Output the [X, Y] coordinate of the center of the cell containing the given text.  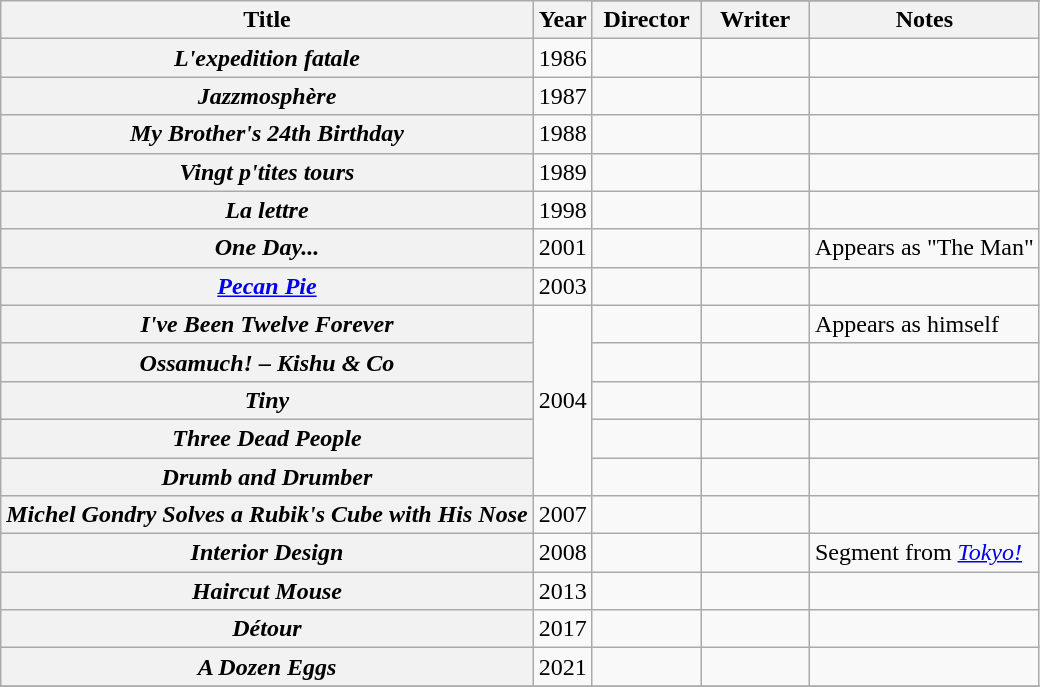
La lettre [267, 210]
Jazzmosphère [267, 96]
2017 [562, 629]
Writer [756, 20]
1986 [562, 58]
Interior Design [267, 553]
Notes [924, 20]
Three Dead People [267, 438]
2001 [562, 248]
1987 [562, 96]
A Dozen Eggs [267, 667]
2004 [562, 400]
Pecan Pie [267, 286]
Haircut Mouse [267, 591]
Détour [267, 629]
Michel Gondry Solves a Rubik's Cube with His Nose [267, 515]
L'expedition fatale [267, 58]
Year [562, 20]
I've Been Twelve Forever [267, 324]
2008 [562, 553]
1988 [562, 134]
Director [646, 20]
2013 [562, 591]
Title [267, 20]
Vingt p'tites tours [267, 172]
1989 [562, 172]
Appears as "The Man" [924, 248]
Tiny [267, 400]
My Brother's 24th Birthday [267, 134]
One Day... [267, 248]
2003 [562, 286]
Drumb and Drumber [267, 477]
1998 [562, 210]
Segment from Tokyo! [924, 553]
2021 [562, 667]
2007 [562, 515]
Ossamuch! – Kishu & Co [267, 362]
Appears as himself [924, 324]
